Determine the [x, y] coordinate at the center of the cell enclosing the given text.  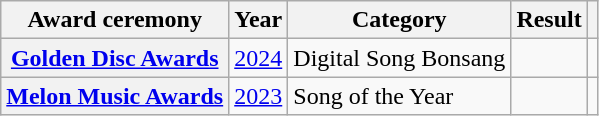
Song of the Year [400, 96]
2023 [258, 96]
Award ceremony [115, 20]
Category [400, 20]
Golden Disc Awards [115, 58]
Digital Song Bonsang [400, 58]
Year [258, 20]
Result [549, 20]
Melon Music Awards [115, 96]
2024 [258, 58]
